Return [X, Y] of the center of cell containing provided text 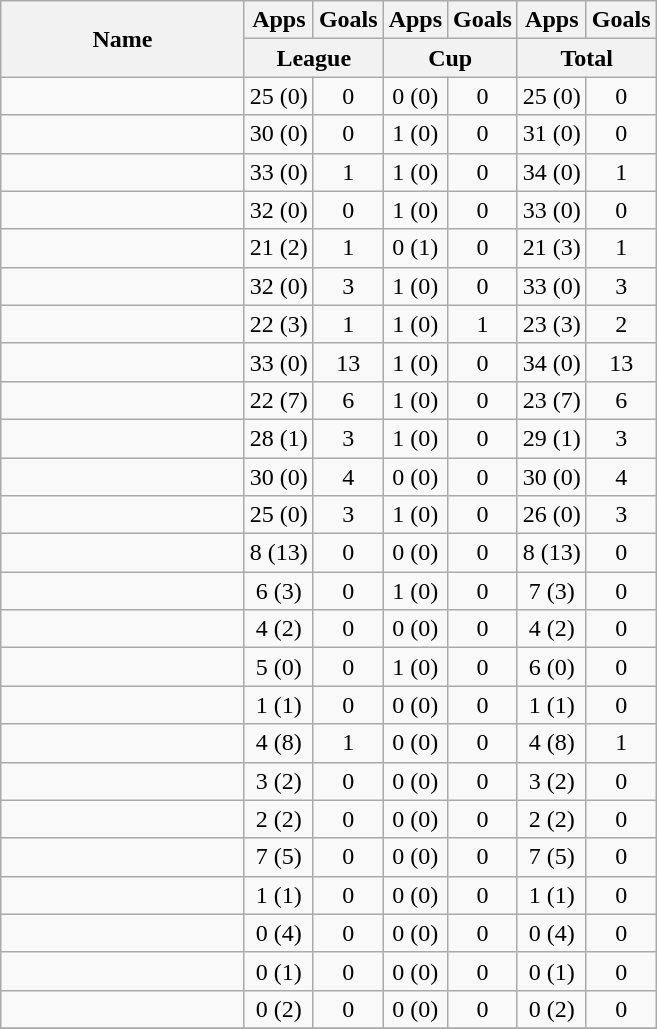
Cup [450, 58]
22 (3) [278, 324]
28 (1) [278, 438]
26 (0) [552, 515]
5 (0) [278, 667]
6 (3) [278, 591]
Name [123, 39]
31 (0) [552, 134]
League [314, 58]
21 (3) [552, 248]
7 (3) [552, 591]
23 (7) [552, 400]
6 (0) [552, 667]
21 (2) [278, 248]
23 (3) [552, 324]
Total [586, 58]
2 [621, 324]
22 (7) [278, 400]
29 (1) [552, 438]
